Detect which cell encompasses the target text, then output its (x, y) center coordinate. 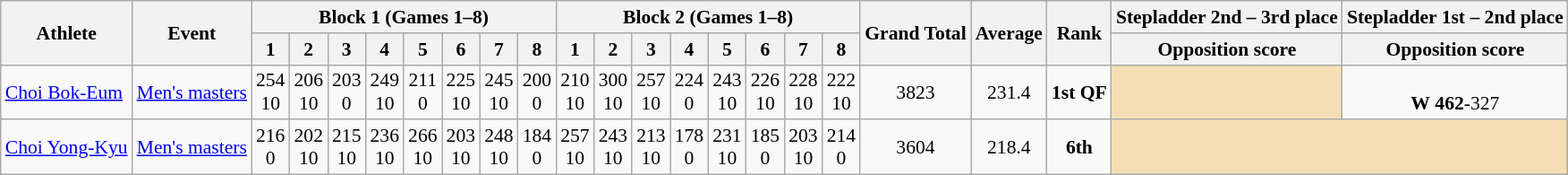
21010 (575, 92)
21510 (347, 147)
23610 (385, 147)
Choi Bok-Eum (66, 92)
Event (192, 32)
25410 (270, 92)
1st QF (1079, 92)
1850 (766, 147)
Grand Total (915, 32)
Choi Yong-Kyu (66, 147)
26610 (422, 147)
Athlete (66, 32)
24910 (385, 92)
2240 (689, 92)
Stepladder 1st – 2nd place (1455, 17)
231.4 (1010, 92)
1780 (689, 147)
218.4 (1010, 147)
22810 (804, 92)
23110 (727, 147)
2110 (422, 92)
3823 (915, 92)
Block 1 (Games 1–8) (404, 17)
30010 (614, 92)
22210 (841, 92)
20610 (308, 92)
1840 (537, 147)
22610 (766, 92)
24810 (499, 147)
3604 (915, 147)
6th (1079, 147)
Rank (1079, 32)
24510 (499, 92)
Stepladder 2nd – 3rd place (1227, 17)
2030 (347, 92)
20210 (308, 147)
21310 (652, 147)
Block 2 (Games 1–8) (708, 17)
2000 (537, 92)
22510 (462, 92)
W 462-327 (1455, 92)
Average (1010, 32)
2140 (841, 147)
2160 (270, 147)
